Pinpoint the cell where the given text exists, returning its [x, y] midpoint coordinate. 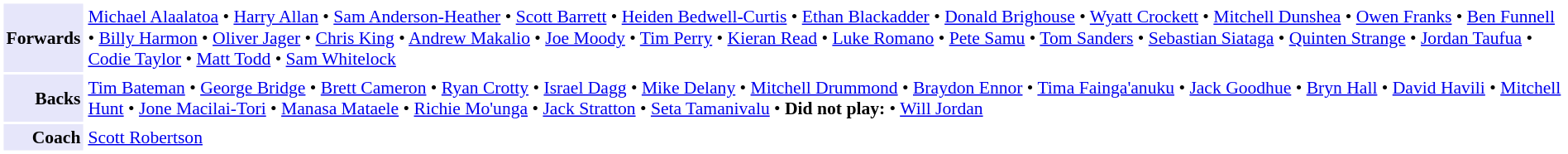
Coach [43, 137]
Forwards [43, 37]
Scott Robertson [825, 137]
Backs [43, 98]
